Capture the cell that displays the provided text and extract its [X, Y] central coordinate. 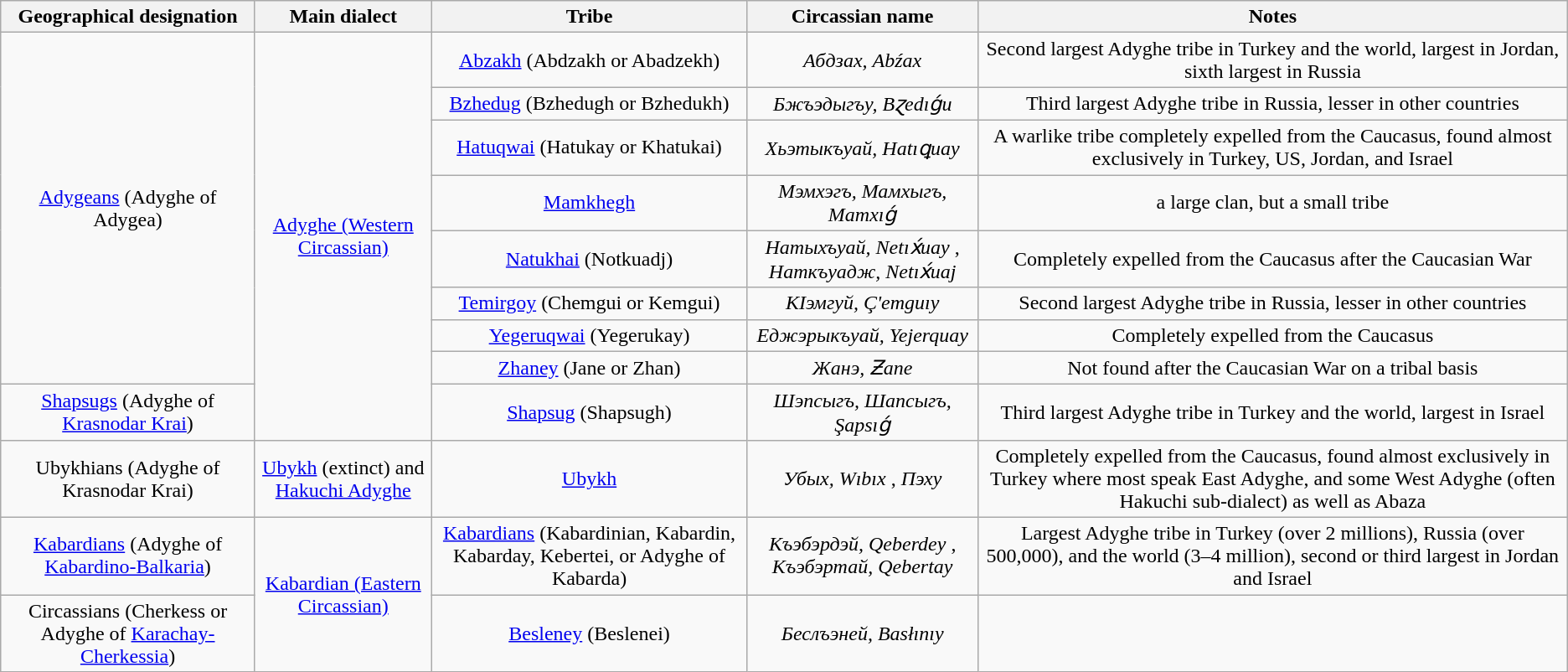
Натыхъуай, Netıx́uay , Наткъуадж, Netıx́uaj [863, 259]
Zhaney (Jane or Zhan) [590, 368]
Shapsug (Shapsugh) [590, 412]
Adyghe (Western Circassian) [343, 236]
Kabardians (Kabardinian, Kabardin, Kabarday, Kebertei, or Adyghe of Kabarda) [590, 556]
Shapsugs (Adyghe of Krasnodar Krai) [128, 412]
Kabardians (Adyghe of Kabardino-Balkaria) [128, 556]
Къэбэрдэй, Qeberdey , Къэбэртай, Qebertay [863, 556]
Besleney (Beslenei) [590, 633]
Temirgoy (Chemgui or Kemgui) [590, 303]
Second largest Adyghe tribe in Turkey and the world, largest in Jordan, sixth largest in Russia [1272, 60]
Geographical designation [128, 17]
Completely expelled from the Caucasus after the Caucasian War [1272, 259]
Third largest Adyghe tribe in Turkey and the world, largest in Israel [1272, 412]
Мэмхэгъ, Мамхыгъ, Mamxıǵ [863, 203]
Largest Adyghe tribe in Turkey (over 2 millions), Russia (over 500,000), and the world (3–4 million), second or third largest in Jordan and Israel [1272, 556]
Ubykh (extinct) and Hakuchi Adyghe [343, 478]
Bzhedug (Bzhedugh or Bzhedukh) [590, 104]
Adygeans (Adyghe of Adygea) [128, 209]
Ubykhians (Adyghe of Krasnodar Krai) [128, 478]
Main dialect [343, 17]
Circassians (Cherkess or Adyghe of Karachay-Cherkessia) [128, 633]
Ubykh [590, 478]
Kabardian (Eastern Circassian) [343, 594]
Mamkhegh [590, 203]
Yegeruqwai (Yegerukay) [590, 335]
Abzakh (Abdzakh or Abadzekh) [590, 60]
Абдзах, Abźax [863, 60]
Шэпсыгъ, Шапсыгъ, Şapsıǵ [863, 412]
Бжъэдыгъу, Bɀedıǵu [863, 104]
Tribe [590, 17]
Беслъэней, Basłınıy [863, 633]
Not found after the Caucasian War on a tribal basis [1272, 368]
Убых, Wıbıx , Пэху [863, 478]
Hatuqwai (Hatukay or Khatukai) [590, 147]
Natukhai (Notkuadj) [590, 259]
Circassian name [863, 17]
Notes [1272, 17]
A warlike tribe completely expelled from the Caucasus, found almost exclusively in Turkey, US, Jordan, and Israel [1272, 147]
Second largest Adyghe tribe in Russia, lesser in other countries [1272, 303]
Хьэтыкъуай, Hatıꝗuay [863, 147]
Жанэ, Ƶane [863, 368]
Completely expelled from the Caucasus [1272, 335]
КIэмгуй, Ç'emguıy [863, 303]
Еджэрыкъуай, Yejerquay [863, 335]
a large clan, but a small tribe [1272, 203]
Third largest Adyghe tribe in Russia, lesser in other countries [1272, 104]
